Return the [X, Y] coordinate for the center point of the cell that contains the specified text.  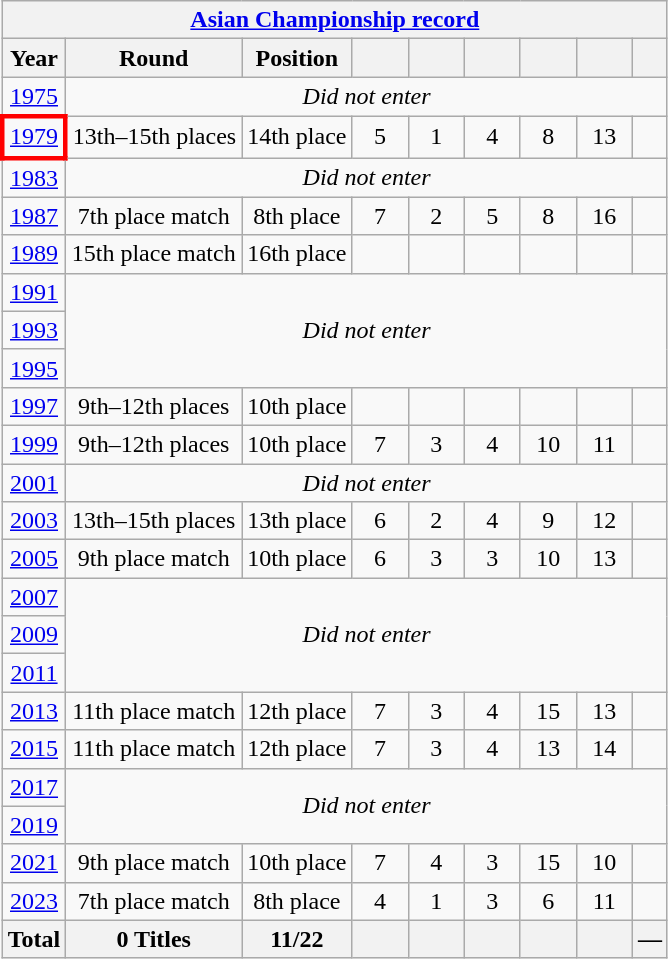
14th place [297, 136]
Position [297, 58]
2005 [34, 559]
9 [548, 521]
15th place match [154, 254]
13th place [297, 521]
1989 [34, 254]
16th place [297, 254]
1993 [34, 330]
2023 [34, 901]
2017 [34, 787]
Total [34, 939]
2021 [34, 863]
2001 [34, 483]
1997 [34, 406]
1987 [34, 216]
1995 [34, 368]
14 [604, 749]
Round [154, 58]
— [650, 939]
2003 [34, 521]
2007 [34, 597]
11/22 [297, 939]
1991 [34, 292]
2009 [34, 635]
0 Titles [154, 939]
2011 [34, 673]
1999 [34, 444]
1975 [34, 97]
12 [604, 521]
1979 [34, 136]
1983 [34, 178]
Year [34, 58]
2015 [34, 749]
16 [604, 216]
Asian Championship record [334, 20]
2013 [34, 711]
2019 [34, 825]
